Output the (X, Y) coordinate of the center of the cell containing the given text.  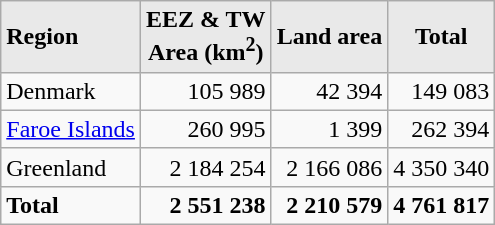
2 166 086 (330, 167)
Greenland (71, 167)
2 551 238 (206, 205)
1 399 (330, 129)
4 761 817 (442, 205)
Faroe Islands (71, 129)
4 350 340 (442, 167)
2 184 254 (206, 167)
Denmark (71, 91)
Land area (330, 37)
42 394 (330, 91)
262 394 (442, 129)
149 083 (442, 91)
2 210 579 (330, 205)
EEZ & TWArea (km2) (206, 37)
260 995 (206, 129)
105 989 (206, 91)
Region (71, 37)
